Detect which cell encompasses the target text, then output its [X, Y] center coordinate. 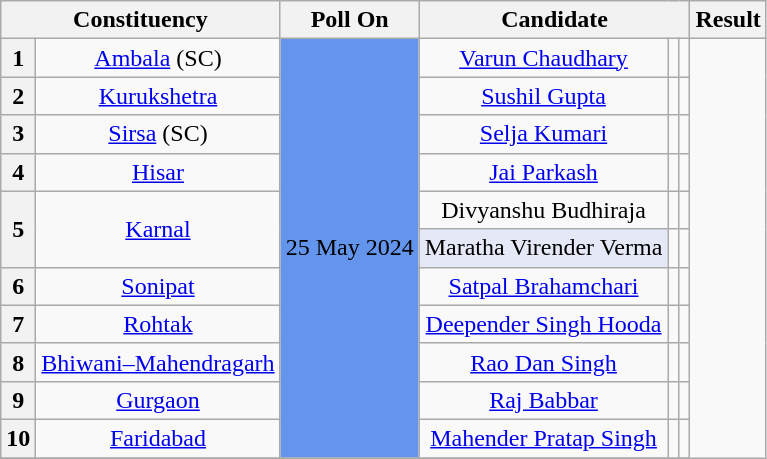
Selja Kumari [544, 134]
Kurukshetra [158, 96]
Varun Chaudhary [544, 58]
10 [18, 438]
Rao Dan Singh [544, 362]
Constituency [140, 20]
4 [18, 172]
Gurgaon [158, 400]
Maratha Virender Verma [544, 248]
Raj Babbar [544, 400]
Rohtak [158, 324]
Ambala (SC) [158, 58]
Jai Parkash [544, 172]
Candidate [554, 20]
Hisar [158, 172]
6 [18, 286]
Satpal Brahamchari [544, 286]
Result [728, 20]
Mahender Pratap Singh [544, 438]
3 [18, 134]
Bhiwani–Mahendragarh [158, 362]
Deepender Singh Hooda [544, 324]
Faridabad [158, 438]
7 [18, 324]
8 [18, 362]
1 [18, 58]
Sirsa (SC) [158, 134]
Sushil Gupta [544, 96]
Sonipat [158, 286]
Poll On [350, 20]
Karnal [158, 229]
Divyanshu Budhiraja [544, 210]
5 [18, 229]
2 [18, 96]
9 [18, 400]
25 May 2024 [350, 248]
